Search for the cell housing the specified text and yield its [X, Y] center coordinate. 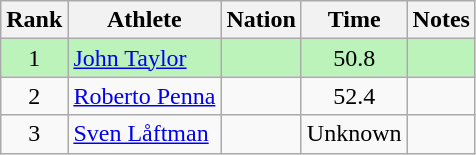
3 [34, 134]
Athlete [144, 20]
Rank [34, 20]
52.4 [354, 96]
50.8 [354, 58]
Sven Låftman [144, 134]
2 [34, 96]
1 [34, 58]
John Taylor [144, 58]
Nation [261, 20]
Roberto Penna [144, 96]
Notes [441, 20]
Time [354, 20]
Unknown [354, 134]
